Detect which cell encompasses the target text, then output its (X, Y) center coordinate. 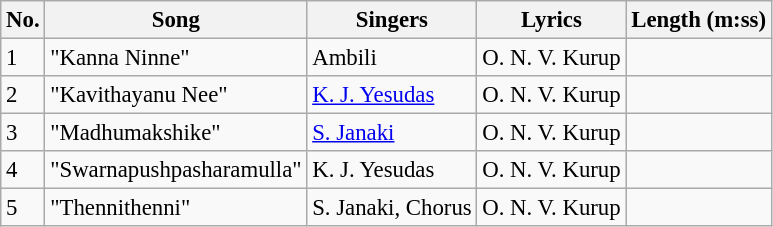
5 (23, 208)
No. (23, 20)
3 (23, 133)
S. Janaki (392, 133)
"Thennithenni" (176, 208)
Length (m:ss) (698, 20)
"Kavithayanu Nee" (176, 95)
2 (23, 95)
Singers (392, 20)
"Madhumakshike" (176, 133)
S. Janaki, Chorus (392, 208)
Song (176, 20)
4 (23, 170)
"Kanna Ninne" (176, 58)
Lyrics (552, 20)
"Swarnapushpasharamulla" (176, 170)
Ambili (392, 58)
1 (23, 58)
